Search for the cell housing the specified text and yield its [x, y] center coordinate. 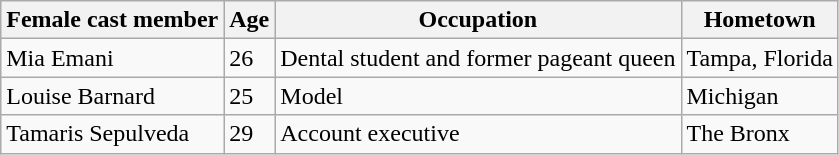
Occupation [478, 20]
Age [250, 20]
29 [250, 134]
Tampa, Florida [760, 58]
Model [478, 96]
Louise Barnard [112, 96]
Dental student and former pageant queen [478, 58]
The Bronx [760, 134]
Hometown [760, 20]
Account executive [478, 134]
Mia Emani [112, 58]
25 [250, 96]
26 [250, 58]
Michigan [760, 96]
Tamaris Sepulveda [112, 134]
Female cast member [112, 20]
